Provide the (x, y) coordinate of the cell's center where the given text is located.  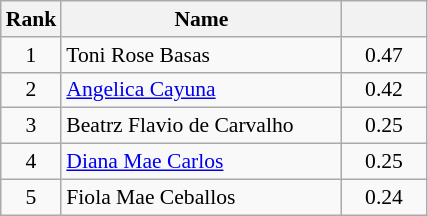
0.42 (384, 90)
0.24 (384, 197)
Fiola Mae Ceballos (201, 197)
1 (32, 55)
2 (32, 90)
Beatrz Flavio de Carvalho (201, 126)
4 (32, 162)
Diana Mae Carlos (201, 162)
5 (32, 197)
Rank (32, 19)
Toni Rose Basas (201, 55)
3 (32, 126)
Name (201, 19)
Angelica Cayuna (201, 90)
0.47 (384, 55)
